From the cell containing the given text, extract its center point as [x, y] coordinate. 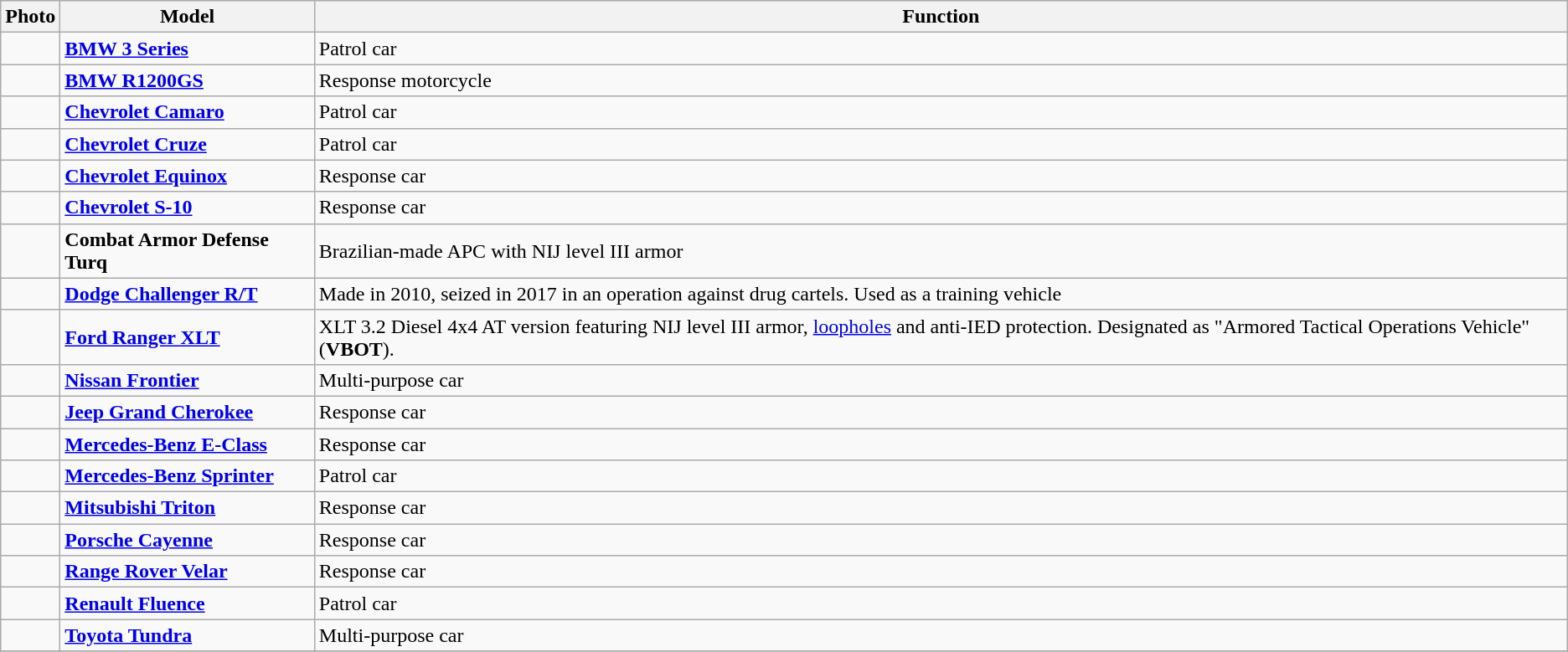
Dodge Challenger R/T [188, 294]
Ford Ranger XLT [188, 336]
Combat Armor Defense Turq [188, 251]
Porsche Cayenne [188, 540]
Nissan Frontier [188, 380]
Brazilian-made APC with NIJ level III armor [941, 251]
Mercedes-Benz E-Class [188, 444]
Chevrolet Cruze [188, 144]
Chevrolet Camaro [188, 112]
Mitsubishi Triton [188, 508]
Made in 2010, seized in 2017 in an operation against drug cartels. Used as a training vehicle [941, 294]
BMW R1200GS [188, 80]
Function [941, 17]
Renault Fluence [188, 603]
Photo [30, 17]
Range Rover Velar [188, 572]
Chevrolet Equinox [188, 176]
Toyota Tundra [188, 635]
Chevrolet S-10 [188, 208]
Jeep Grand Cherokee [188, 412]
Model [188, 17]
Mercedes-Benz Sprinter [188, 476]
Response motorcycle [941, 80]
BMW 3 Series [188, 49]
